Output the [x, y] coordinate of the center of the cell containing the given text.  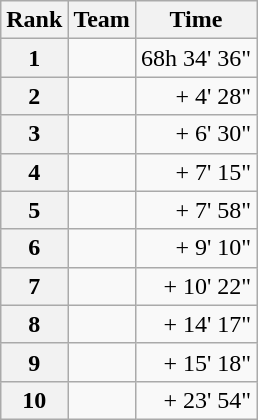
+ 10' 22" [196, 286]
+ 14' 17" [196, 324]
68h 34' 36" [196, 58]
5 [34, 210]
10 [34, 400]
Team [102, 20]
Time [196, 20]
3 [34, 134]
1 [34, 58]
+ 7' 15" [196, 172]
+ 15' 18" [196, 362]
+ 4' 28" [196, 96]
9 [34, 362]
7 [34, 286]
4 [34, 172]
+ 7' 58" [196, 210]
+ 9' 10" [196, 248]
Rank [34, 20]
2 [34, 96]
+ 23' 54" [196, 400]
8 [34, 324]
+ 6' 30" [196, 134]
6 [34, 248]
